For the text-containing cell, return its midpoint in [x, y] coordinate format. 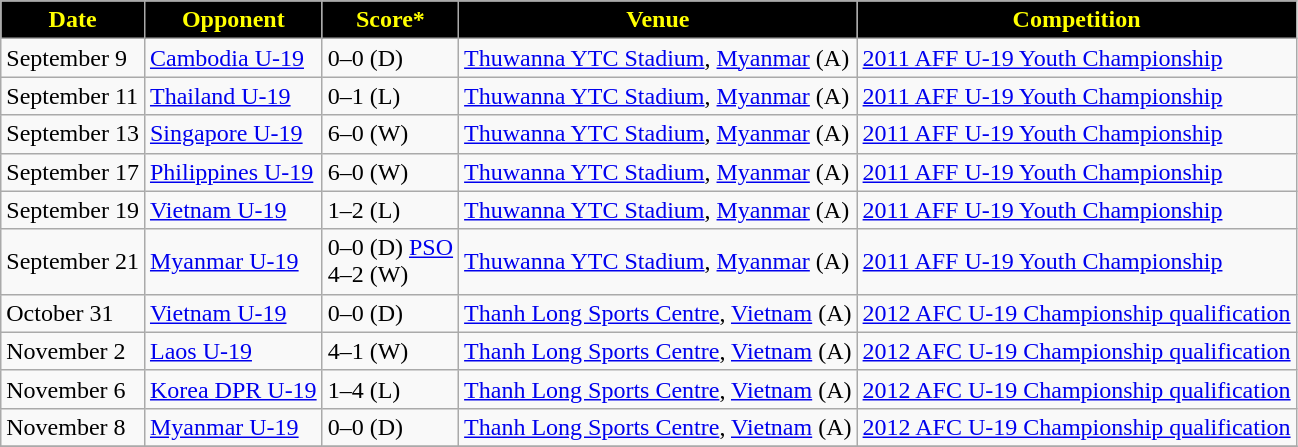
Korea DPR U-19 [233, 389]
September 9 [73, 58]
September 19 [73, 210]
November 2 [73, 351]
September 21 [73, 262]
Philippines U-19 [233, 172]
Thailand U-19 [233, 96]
Score* [390, 20]
4–1 (W) [390, 351]
1–2 (L) [390, 210]
November 6 [73, 389]
0–1 (L) [390, 96]
October 31 [73, 313]
Date [73, 20]
1–4 (L) [390, 389]
0–0 (D) PSO 4–2 (W) [390, 262]
Competition [1076, 20]
September 13 [73, 134]
Laos U-19 [233, 351]
Cambodia U-19 [233, 58]
Venue [658, 20]
Singapore U-19 [233, 134]
Opponent [233, 20]
November 8 [73, 427]
September 11 [73, 96]
September 17 [73, 172]
